Extract the (x, y) coordinate from the center of the cell holding the provided text.  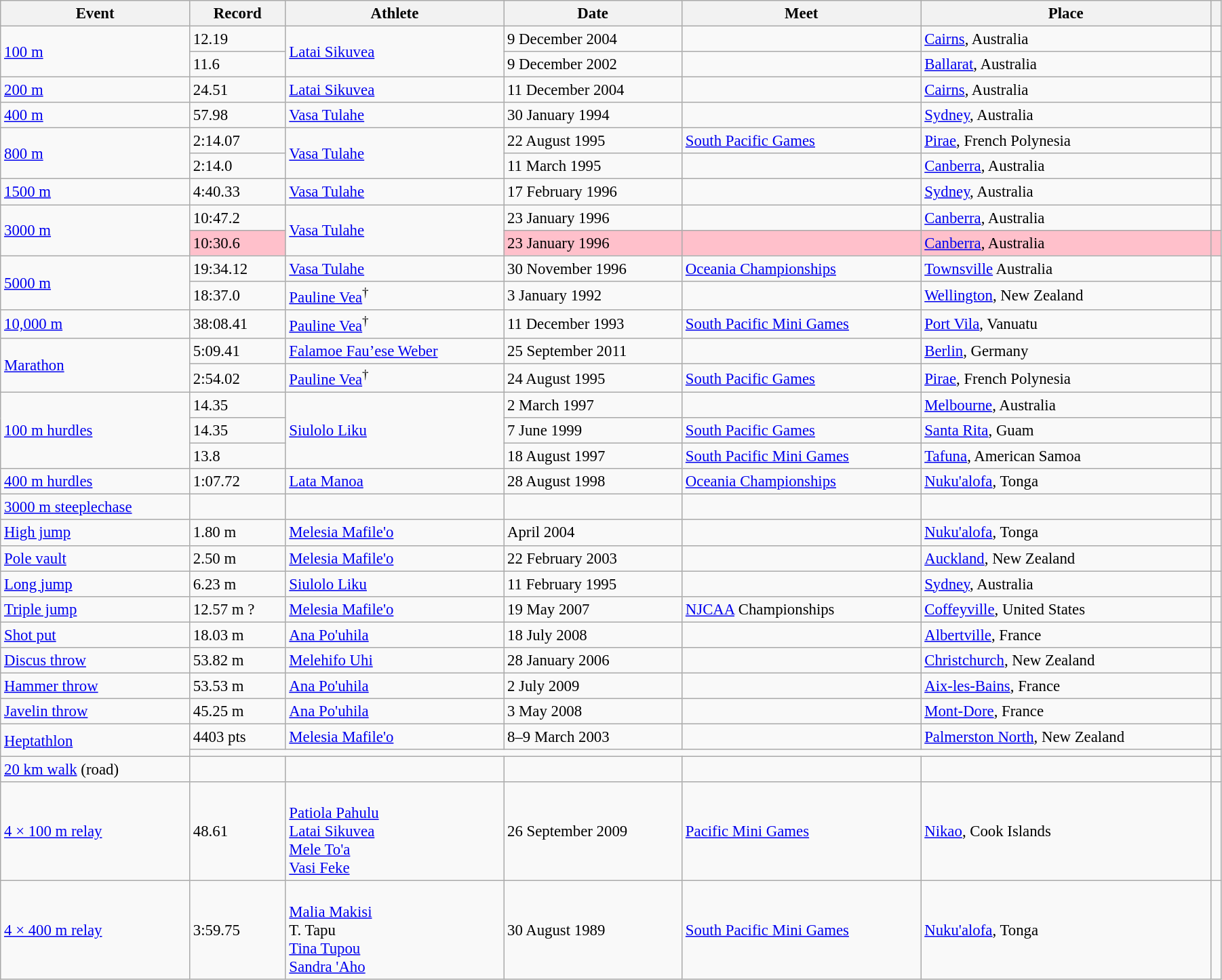
Ballarat, Australia (1066, 64)
Marathon (95, 366)
Auckland, New Zealand (1066, 558)
Berlin, Germany (1066, 351)
3000 m (95, 231)
5000 m (95, 283)
9 December 2002 (593, 64)
Coffeyville, United States (1066, 609)
400 m (95, 115)
Townsville Australia (1066, 269)
1500 m (95, 192)
18 July 2008 (593, 635)
11 February 1995 (593, 584)
1.80 m (238, 533)
9 December 2004 (593, 39)
Meet (802, 14)
57.98 (238, 115)
30 August 1989 (593, 930)
22 August 1995 (593, 141)
18 August 1997 (593, 456)
19 May 2007 (593, 609)
12.57 m ? (238, 609)
High jump (95, 533)
Christchurch, New Zealand (1066, 661)
Place (1066, 14)
Aix-les-Bains, France (1066, 686)
Nikao, Cook Islands (1066, 831)
38:08.41 (238, 324)
Mont-Dore, France (1066, 711)
3 January 1992 (593, 295)
100 m (95, 52)
Athlete (395, 14)
Shot put (95, 635)
4 × 400 m relay (95, 930)
Pacific Mini Games (802, 831)
Melbourne, Australia (1066, 406)
200 m (95, 90)
53.53 m (238, 686)
4403 pts (238, 737)
10:47.2 (238, 218)
10:30.6 (238, 243)
Triple jump (95, 609)
3000 m steeplechase (95, 507)
Port Vila, Vanuatu (1066, 324)
Santa Rita, Guam (1066, 431)
Albertville, France (1066, 635)
28 August 1998 (593, 482)
11 December 1993 (593, 324)
2 March 1997 (593, 406)
2:14.0 (238, 166)
Malia MakisiT. TapuTina TupouSandra 'Aho (395, 930)
3 May 2008 (593, 711)
13.8 (238, 456)
100 m hurdles (95, 431)
4:40.33 (238, 192)
45.25 m (238, 711)
24.51 (238, 90)
11 March 1995 (593, 166)
8–9 March 2003 (593, 737)
Wellington, New Zealand (1066, 295)
NJCAA Championships (802, 609)
Javelin throw (95, 711)
Patiola PahuluLatai SikuveaMele To'aVasi Feke (395, 831)
400 m hurdles (95, 482)
53.82 m (238, 661)
Tafuna, American Samoa (1066, 456)
1:07.72 (238, 482)
19:34.12 (238, 269)
22 February 2003 (593, 558)
3:59.75 (238, 930)
12.19 (238, 39)
Lata Manoa (395, 482)
30 January 1994 (593, 115)
26 September 2009 (593, 831)
5:09.41 (238, 351)
6.23 m (238, 584)
April 2004 (593, 533)
800 m (95, 153)
4 × 100 m relay (95, 831)
2:54.02 (238, 378)
Pole vault (95, 558)
Record (238, 14)
25 September 2011 (593, 351)
24 August 1995 (593, 378)
48.61 (238, 831)
Hammer throw (95, 686)
18:37.0 (238, 295)
2 July 2009 (593, 686)
11 December 2004 (593, 90)
Falamoe Fau’ese Weber (395, 351)
Melehifo Uhi (395, 661)
28 January 2006 (593, 661)
Event (95, 14)
2.50 m (238, 558)
2:14.07 (238, 141)
11.6 (238, 64)
Long jump (95, 584)
Date (593, 14)
30 November 1996 (593, 269)
7 June 1999 (593, 431)
Heptathlon (95, 740)
Discus throw (95, 661)
20 km walk (road) (95, 770)
17 February 1996 (593, 192)
Palmerston North, New Zealand (1066, 737)
18.03 m (238, 635)
10,000 m (95, 324)
